Detect which cell encompasses the target text, then output its (x, y) center coordinate. 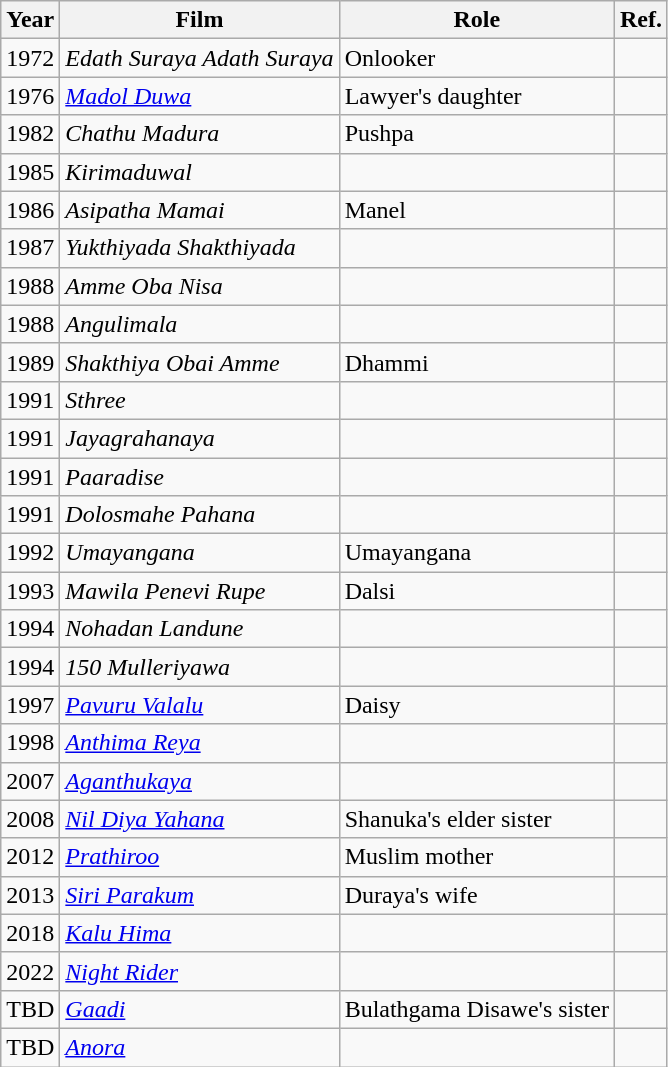
1997 (30, 705)
150 Mulleriyawa (200, 667)
Film (200, 20)
1972 (30, 58)
Angulimala (200, 324)
Dolosmahe Pahana (200, 515)
1986 (30, 210)
Nohadan Landune (200, 629)
Daisy (476, 705)
1992 (30, 553)
Kalu Hima (200, 933)
1998 (30, 743)
1976 (30, 96)
Manel (476, 210)
Yukthiyada Shakthiyada (200, 248)
Pavuru Valalu (200, 705)
2013 (30, 895)
Pushpa (476, 134)
Onlooker (476, 58)
Amme Oba Nisa (200, 286)
Paaradise (200, 477)
Nil Diya Yahana (200, 819)
1993 (30, 591)
Sthree (200, 400)
Anthima Reya (200, 743)
Muslim mother (476, 857)
Lawyer's daughter (476, 96)
Year (30, 20)
Night Rider (200, 971)
2018 (30, 933)
2008 (30, 819)
Bulathgama Disawe's sister (476, 1009)
Dalsi (476, 591)
Anora (200, 1047)
Chathu Madura (200, 134)
Shanuka's elder sister (476, 819)
Madol Duwa (200, 96)
Mawila Penevi Rupe (200, 591)
Dhammi (476, 362)
Ref. (640, 20)
1985 (30, 172)
Edath Suraya Adath Suraya (200, 58)
Prathiroo (200, 857)
Jayagrahanaya (200, 438)
1987 (30, 248)
Gaadi (200, 1009)
Kirimaduwal (200, 172)
2022 (30, 971)
Role (476, 20)
Siri Parakum (200, 895)
Duraya's wife (476, 895)
1989 (30, 362)
Asipatha Mamai (200, 210)
2012 (30, 857)
Aganthukaya (200, 781)
1982 (30, 134)
2007 (30, 781)
Shakthiya Obai Amme (200, 362)
